Search for the cell housing the specified text and yield its [X, Y] center coordinate. 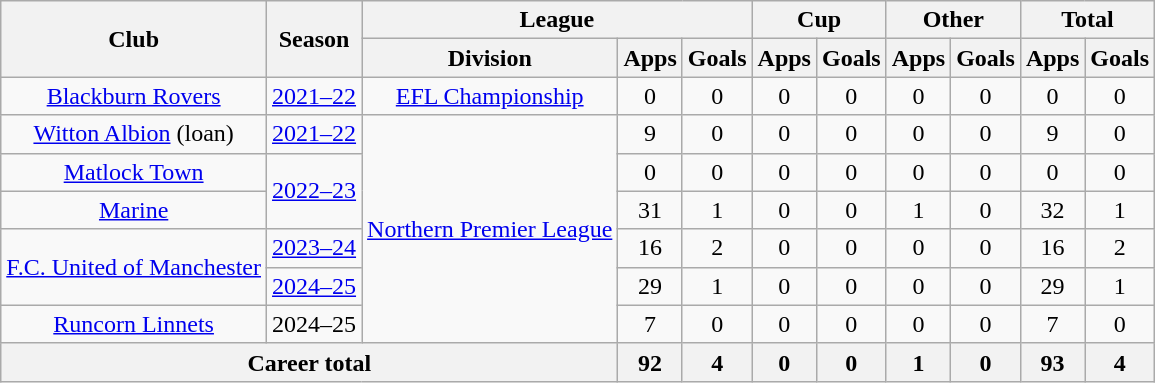
Witton Albion (loan) [134, 134]
F.C. United of Manchester [134, 267]
Division [490, 58]
93 [1052, 362]
EFL Championship [490, 96]
Season [314, 39]
League [557, 20]
92 [650, 362]
Blackburn Rovers [134, 96]
Northern Premier League [490, 229]
32 [1052, 210]
Other [953, 20]
Runcorn Linnets [134, 324]
31 [650, 210]
Marine [134, 210]
Club [134, 39]
Total [1087, 20]
2023–24 [314, 248]
Cup [819, 20]
2022–23 [314, 191]
Career total [310, 362]
Matlock Town [134, 172]
